From the cell containing the given text, extract its center point as (x, y) coordinate. 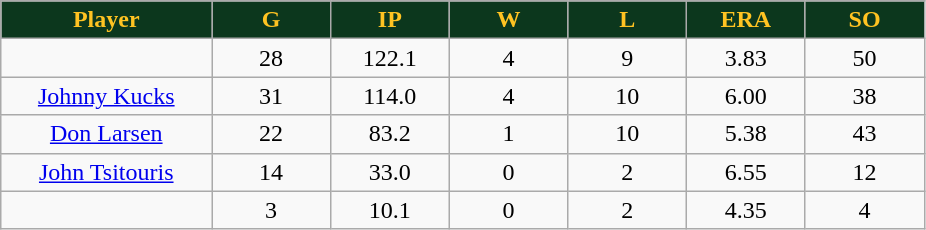
L (628, 20)
G (272, 20)
5.38 (746, 134)
Johnny Kucks (106, 96)
1 (508, 134)
122.1 (390, 58)
43 (864, 134)
83.2 (390, 134)
John Tsitouris (106, 172)
Player (106, 20)
33.0 (390, 172)
50 (864, 58)
W (508, 20)
38 (864, 96)
14 (272, 172)
6.00 (746, 96)
22 (272, 134)
3.83 (746, 58)
SO (864, 20)
6.55 (746, 172)
Don Larsen (106, 134)
31 (272, 96)
114.0 (390, 96)
12 (864, 172)
IP (390, 20)
9 (628, 58)
28 (272, 58)
ERA (746, 20)
10.1 (390, 210)
3 (272, 210)
4.35 (746, 210)
